Identify which cell holds the provided text, then report its [X, Y] central coordinate. 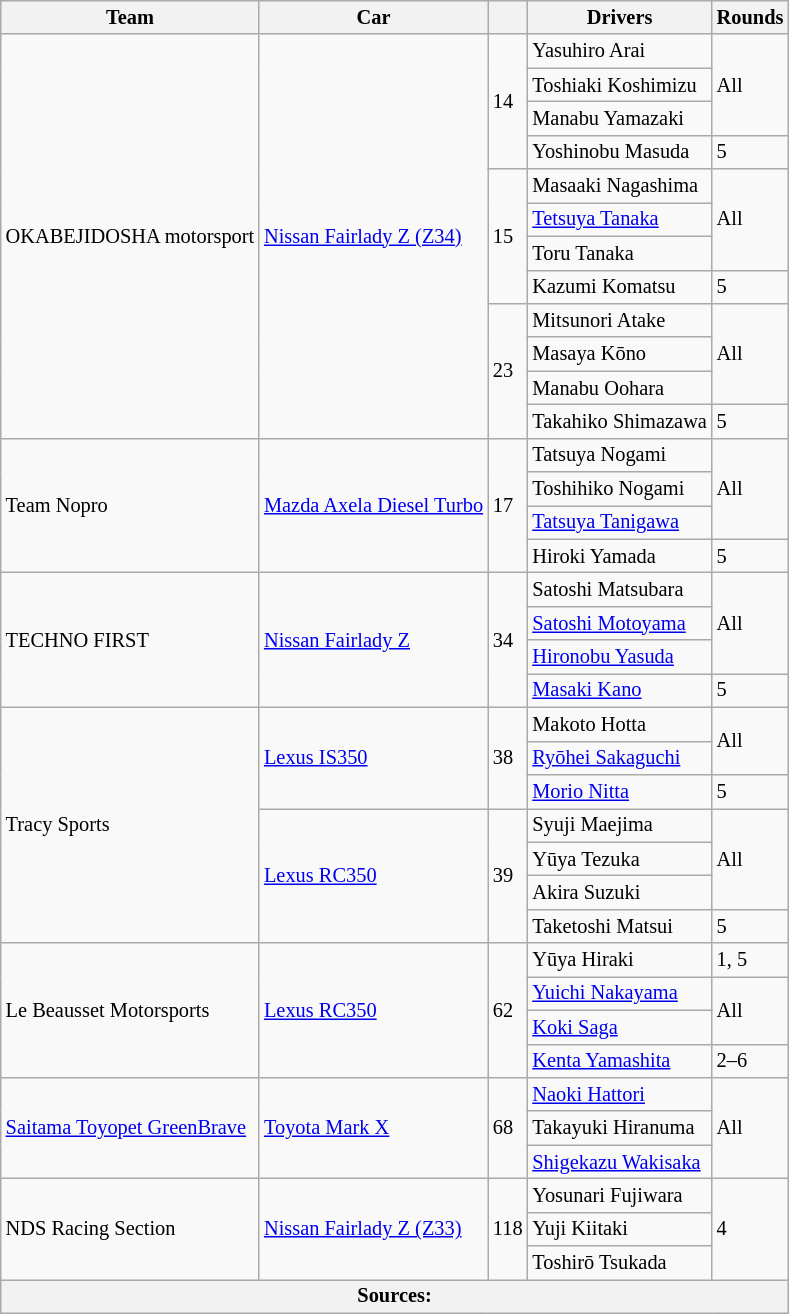
Kenta Yamashita [619, 1061]
Yoshinobu Masuda [619, 152]
Yasuhiro Arai [619, 51]
Nissan Fairlady Z (Z34) [374, 236]
23 [508, 370]
Car [374, 17]
Yuichi Nakayama [619, 993]
118 [508, 1228]
Team Nopro [130, 506]
Taketoshi Matsui [619, 926]
4 [750, 1228]
Masaaki Nagashima [619, 186]
Toshiaki Koshimizu [619, 85]
TECHNO FIRST [130, 640]
Lexus IS350 [374, 758]
Satoshi Motoyama [619, 623]
Hironobu Yasuda [619, 657]
62 [508, 1010]
Manabu Oohara [619, 388]
Tetsuya Tanaka [619, 219]
Ryōhei Sakaguchi [619, 758]
Rounds [750, 17]
Kazumi Komatsu [619, 287]
Yosunari Fujiwara [619, 1195]
Hiroki Yamada [619, 556]
17 [508, 506]
Drivers [619, 17]
Takayuki Hiranuma [619, 1128]
Syuji Maejima [619, 825]
Masaki Kano [619, 690]
Yūya Hiraki [619, 960]
68 [508, 1128]
1, 5 [750, 960]
Nissan Fairlady Z [374, 640]
38 [508, 758]
Toshihiko Nogami [619, 489]
Sources: [395, 1296]
Makoto Hotta [619, 724]
Nissan Fairlady Z (Z33) [374, 1228]
34 [508, 640]
Morio Nitta [619, 791]
Yūya Tezuka [619, 859]
Saitama Toyopet GreenBrave [130, 1128]
NDS Racing Section [130, 1228]
Shigekazu Wakisaka [619, 1162]
Manabu Yamazaki [619, 118]
Tatsuya Tanigawa [619, 522]
OKABEJIDOSHA motorsport [130, 236]
2–6 [750, 1061]
Takahiko Shimazawa [619, 421]
Le Beausset Motorsports [130, 1010]
Toyota Mark X [374, 1128]
Toru Tanaka [619, 253]
Masaya Kōno [619, 354]
Akira Suzuki [619, 892]
Mazda Axela Diesel Turbo [374, 506]
39 [508, 876]
Tatsuya Nogami [619, 455]
Team [130, 17]
Koki Saga [619, 1027]
15 [508, 236]
Toshirō Tsukada [619, 1263]
14 [508, 102]
Mitsunori Atake [619, 320]
Naoki Hattori [619, 1094]
Satoshi Matsubara [619, 589]
Tracy Sports [130, 825]
Yuji Kiitaki [619, 1229]
